Return (X, Y) of the center of cell containing provided text 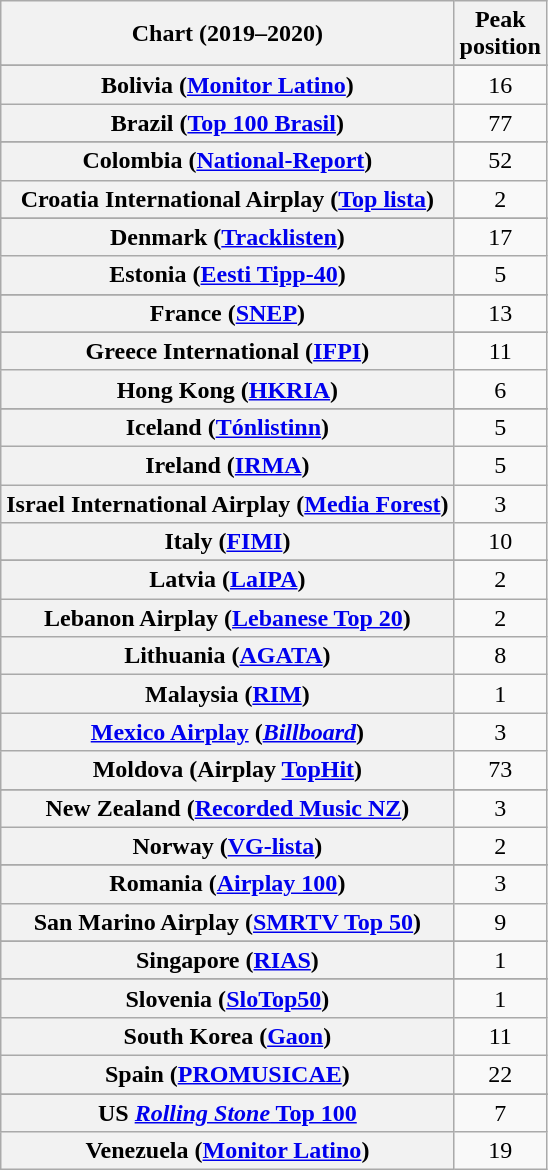
San Marino Airplay (SMRTV Top 50) (228, 922)
Singapore (RIAS) (228, 960)
Ireland (IRMA) (228, 465)
Croatia International Airplay (Top lista) (228, 199)
13 (500, 313)
Estonia (Eesti Tipp-40) (228, 275)
Slovenia (SloTop50) (228, 998)
Hong Kong (HKRIA) (228, 389)
10 (500, 542)
France (SNEP) (228, 313)
77 (500, 123)
7 (500, 1113)
New Zealand (Recorded Music NZ) (228, 808)
Moldova (Airplay TopHit) (228, 770)
52 (500, 161)
Norway (VG-lista) (228, 846)
Romania (Airplay 100) (228, 884)
16 (500, 85)
19 (500, 1151)
73 (500, 770)
Lithuania (AGATA) (228, 656)
17 (500, 237)
Italy (FIMI) (228, 542)
Colombia (National-Report) (228, 161)
Malaysia (RIM) (228, 694)
Chart (2019–2020) (228, 34)
9 (500, 922)
US Rolling Stone Top 100 (228, 1113)
South Korea (Gaon) (228, 1036)
Denmark (Tracklisten) (228, 237)
Greece International (IFPI) (228, 351)
Brazil (Top 100 Brasil) (228, 123)
Iceland (Tónlistinn) (228, 427)
Lebanon Airplay (Lebanese Top 20) (228, 618)
Peakposition (500, 34)
Spain (PROMUSICAE) (228, 1074)
6 (500, 389)
Bolivia (Monitor Latino) (228, 85)
Israel International Airplay (Media Forest) (228, 503)
8 (500, 656)
Venezuela (Monitor Latino) (228, 1151)
22 (500, 1074)
Mexico Airplay (Billboard) (228, 732)
Latvia (LaIPA) (228, 580)
